Find where the given text appears and provide that cell's center as (X, Y) coordinate. 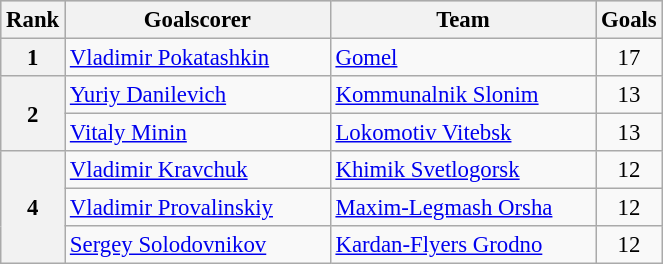
4 (33, 208)
Maxim-Legmash Orsha (463, 208)
Vitaly Minin (198, 133)
Gomel (463, 58)
Khimik Svetlogorsk (463, 170)
Vladimir Kravchuk (198, 170)
Goalscorer (198, 20)
Lokomotiv Vitebsk (463, 133)
Kardan-Flyers Grodno (463, 245)
17 (629, 58)
Vladimir Provalinskiy (198, 208)
Team (463, 20)
Kommunalnik Slonim (463, 95)
Yuriy Danilevich (198, 95)
Goals (629, 20)
Rank (33, 20)
2 (33, 114)
Vladimir Pokatashkin (198, 58)
1 (33, 58)
Sergey Solodovnikov (198, 245)
